Find where the given text appears and provide that cell's center as (X, Y) coordinate. 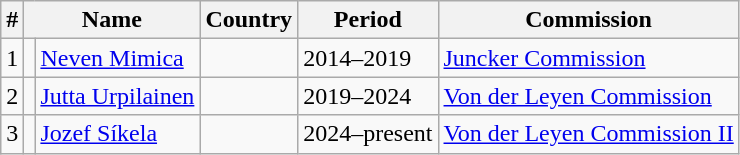
1 (12, 58)
Juncker Commission (588, 58)
2019–2024 (368, 96)
Von der Leyen Commission II (588, 134)
3 (12, 134)
2024–present (368, 134)
Country (249, 20)
Period (368, 20)
Commission (588, 20)
Neven Mimica (118, 58)
Jutta Urpilainen (118, 96)
2 (12, 96)
Jozef Síkela (118, 134)
Name (112, 20)
2014–2019 (368, 58)
# (12, 20)
Von der Leyen Commission (588, 96)
